Return the [x, y] coordinate for the center point of the cell that contains the specified text.  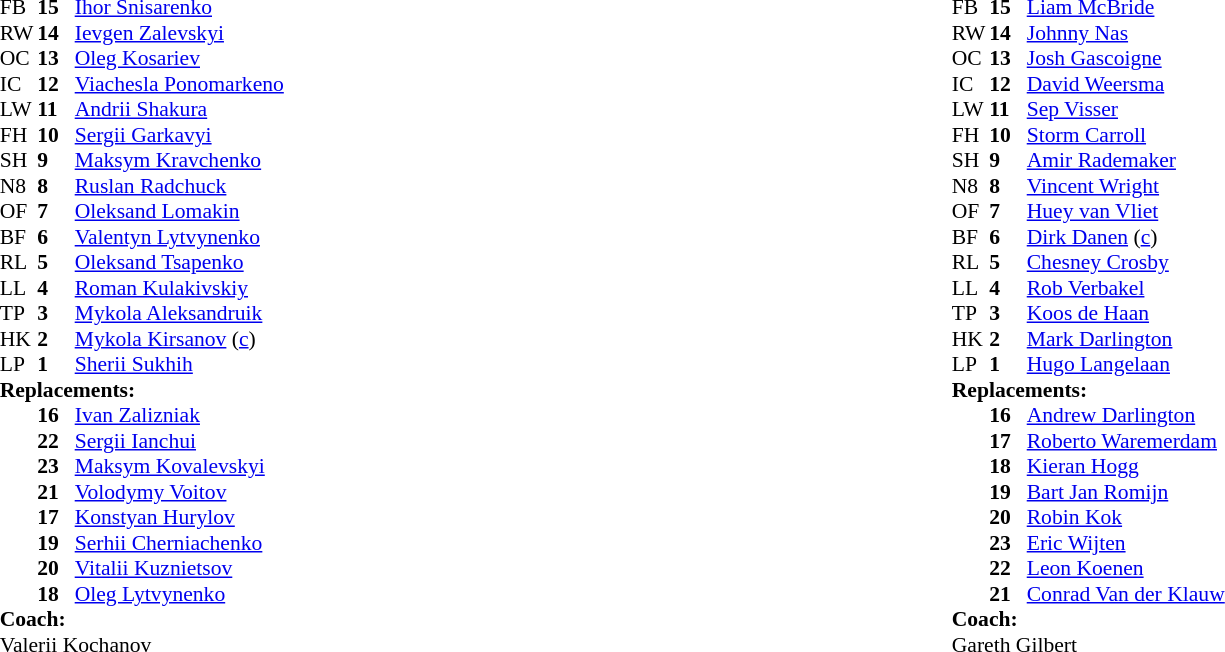
Andrew Darlington [1126, 415]
Kieran Hogg [1126, 467]
Mykola Aleksandruik [180, 313]
Mykola Kirsanov (c) [180, 339]
Sherii Sukhih [180, 365]
Valentyn Lytvynenko [180, 237]
Josh Gascoigne [1126, 59]
Vitalii Kuznietsov [180, 569]
Dirk Danen (c) [1126, 237]
Koos de Haan [1126, 313]
Leon Koenen [1126, 569]
Maksym Kravchenko [180, 161]
Rob Verbakel [1126, 288]
Robin Kok [1126, 517]
Vincent Wright [1126, 186]
Viachesla Ponomarkeno [180, 84]
Oleg Lytvynenko [180, 594]
Sergii Ianchui [180, 441]
Conrad Van der Klauw [1126, 594]
Serhii Cherniachenko [180, 543]
David Weersma [1126, 84]
Andrii Shakura [180, 109]
Konstyan Hurylov [180, 517]
Bart Jan Romijn [1126, 492]
Volodymy Voitov [180, 492]
Chesney Crosby [1126, 263]
Maksym Kovalevskyi [180, 467]
Amir Rademaker [1126, 161]
Ievgen Zalevskyi [180, 33]
Hugo Langelaan [1126, 365]
Storm Carroll [1126, 135]
Johnny Nas [1126, 33]
Eric Wijten [1126, 543]
Oleg Kosariev [180, 59]
Oleksand Tsapenko [180, 263]
Huey van Vliet [1126, 211]
Ruslan Radchuck [180, 186]
Mark Darlington [1126, 339]
Roman Kulakivskiy [180, 288]
Oleksand Lomakin [180, 211]
Sergii Garkavyi [180, 135]
Sep Visser [1126, 109]
Roberto Waremerdam [1126, 441]
Ivan Zalizniak [180, 415]
